Provide the (x, y) coordinate of the cell's center where the given text is located.  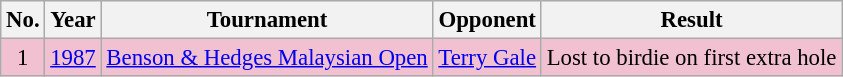
Lost to birdie on first extra hole (691, 58)
No. (23, 20)
Result (691, 20)
1 (23, 58)
Terry Gale (487, 58)
Tournament (267, 20)
Opponent (487, 20)
Year (73, 20)
Benson & Hedges Malaysian Open (267, 58)
1987 (73, 58)
